Provide the [x, y] coordinate of the cell's center where the given text is located.  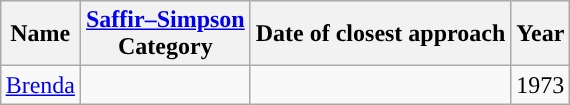
Saffir–SimpsonCategory [165, 34]
Year [540, 34]
1973 [540, 85]
Name [40, 34]
Brenda [40, 85]
Date of closest approach [380, 34]
